Extract the (x, y) coordinate from the center of the cell holding the provided text.  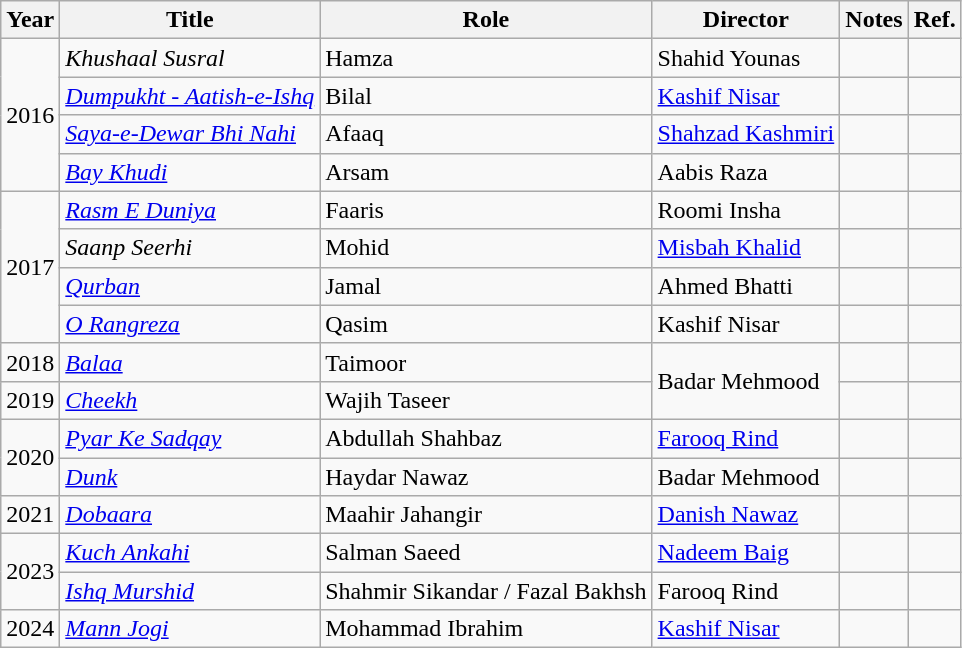
2021 (30, 515)
Cheekh (190, 400)
Haydar Nawaz (486, 477)
Taimoor (486, 362)
Shahmir Sikandar / Fazal Bakhsh (486, 591)
Misbah Khalid (746, 248)
Qurban (190, 286)
Bilal (486, 96)
Shahzad Kashmiri (746, 134)
Abdullah Shahbaz (486, 438)
Mohid (486, 248)
Mann Jogi (190, 629)
Mohammad Ibrahim (486, 629)
2023 (30, 572)
Aabis Raza (746, 172)
Pyar Ke Sadqay (190, 438)
Saanp Seerhi (190, 248)
Khushaal Susral (190, 58)
2017 (30, 267)
Arsam (486, 172)
2019 (30, 400)
Qasim (486, 324)
Rasm E Duniya (190, 210)
Balaa (190, 362)
2016 (30, 115)
Dumpukht - Aatish-e-Ishq (190, 96)
Afaaq (486, 134)
Ishq Murshid (190, 591)
2018 (30, 362)
Title (190, 20)
Ref. (934, 20)
Saya-e-Dewar Bhi Nahi (190, 134)
Year (30, 20)
Jamal (486, 286)
Kuch Ankahi (190, 553)
Shahid Younas (746, 58)
Danish Nawaz (746, 515)
Hamza (486, 58)
Director (746, 20)
2020 (30, 457)
Salman Saeed (486, 553)
Nadeem Baig (746, 553)
Roomi Insha (746, 210)
Maahir Jahangir (486, 515)
Wajih Taseer (486, 400)
Dunk (190, 477)
2024 (30, 629)
Notes (874, 20)
Bay Khudi (190, 172)
O Rangreza (190, 324)
Faaris (486, 210)
Ahmed Bhatti (746, 286)
Dobaara (190, 515)
Role (486, 20)
